Provide the [X, Y] coordinate of the cell's center where the given text is located.  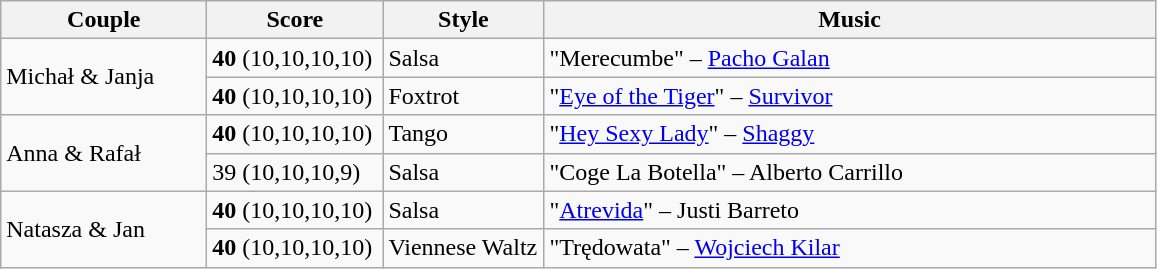
39 (10,10,10,9) [295, 172]
"Trędowata" – Wojciech Kilar [850, 248]
Natasza & Jan [104, 229]
Couple [104, 20]
Score [295, 20]
"Hey Sexy Lady" – Shaggy [850, 134]
"Coge La Botella" – Alberto Carrillo [850, 172]
Anna & Rafał [104, 153]
"Atrevida" – Justi Barreto [850, 210]
"Merecumbe" – Pacho Galan [850, 58]
Foxtrot [464, 96]
"Eye of the Tiger" – Survivor [850, 96]
Tango [464, 134]
Michał & Janja [104, 77]
Viennese Waltz [464, 248]
Music [850, 20]
Style [464, 20]
